Pinpoint the cell where the given text exists, returning its [X, Y] midpoint coordinate. 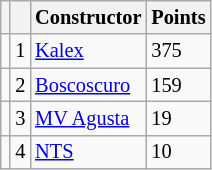
Points [178, 17]
NTS [88, 152]
Kalex [88, 51]
Constructor [88, 17]
Boscoscuro [88, 85]
2 [20, 85]
4 [20, 152]
10 [178, 152]
3 [20, 118]
1 [20, 51]
19 [178, 118]
375 [178, 51]
159 [178, 85]
MV Agusta [88, 118]
